Identify which cell holds the provided text, then report its (x, y) central coordinate. 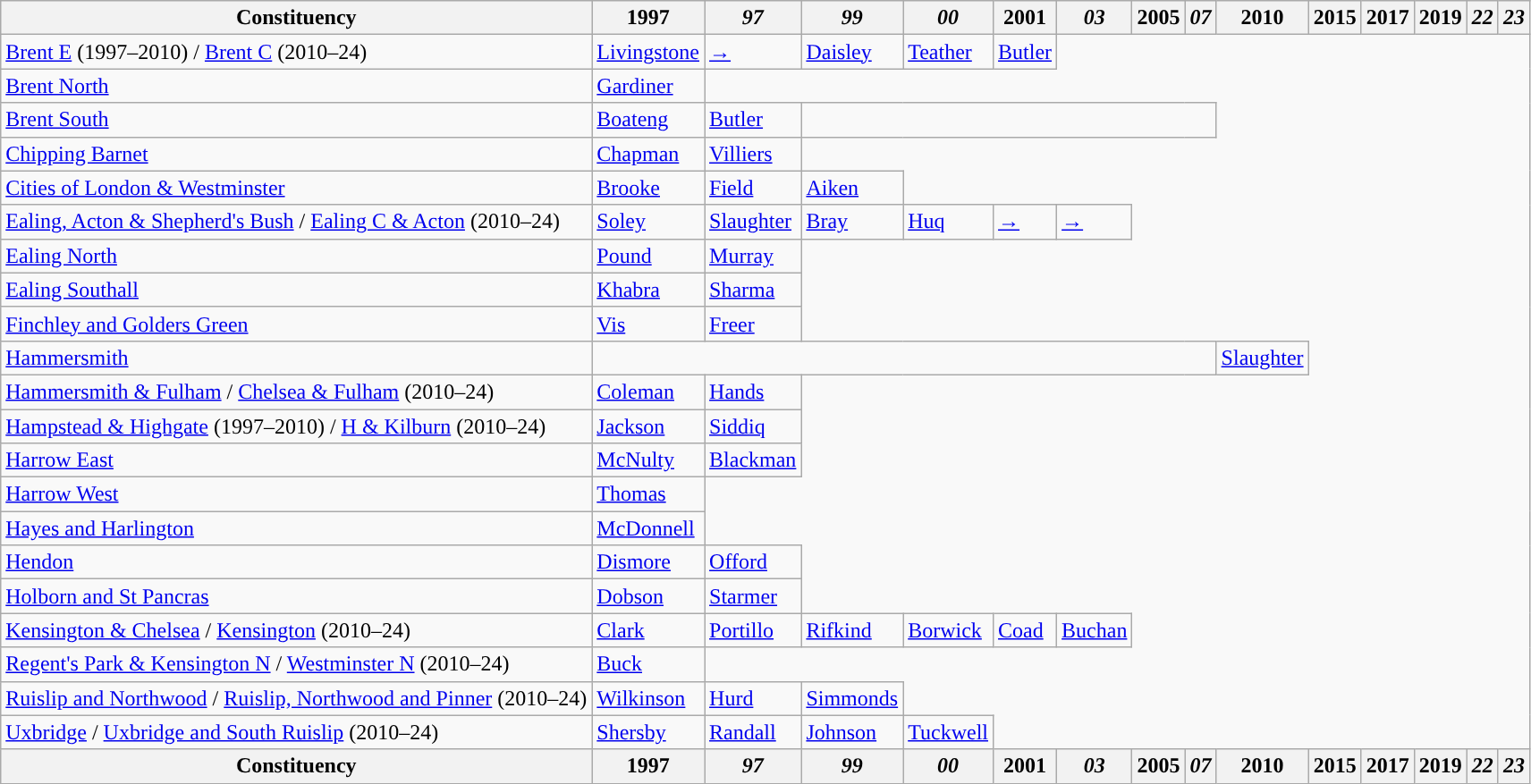
Buck (648, 664)
Livingstone (648, 52)
Borwick (948, 630)
Pound (648, 256)
Soley (648, 222)
Brooke (648, 188)
Chipping Barnet (297, 154)
Aiken (852, 188)
Gardiner (648, 86)
Harrow East (297, 460)
Teather (948, 52)
Brent North (297, 86)
Johnson (852, 732)
Wilkinson (648, 698)
Offord (753, 562)
Jackson (648, 426)
Randall (753, 732)
Rifkind (852, 630)
Holborn and St Pancras (297, 596)
Thomas (648, 494)
Vis (648, 324)
Ealing, Acton & Shepherd's Bush / Ealing C & Acton (2010–24) (297, 222)
Hurd (753, 698)
Hayes and Harlington (297, 528)
Ruislip and Northwood / Ruislip, Northwood and Pinner (2010–24) (297, 698)
Hampstead & Highgate (1997–2010) / H & Kilburn (2010–24) (297, 426)
Dismore (648, 562)
Finchley and Golders Green (297, 324)
Harrow West (297, 494)
Regent's Park & Kensington N / Westminster N (2010–24) (297, 664)
Dobson (648, 596)
Huq (948, 222)
Siddiq (753, 426)
Hands (753, 392)
Shersby (648, 732)
Freer (753, 324)
McDonnell (648, 528)
Field (753, 188)
Hammersmith & Fulham / Chelsea & Fulham (2010–24) (297, 392)
Clark (648, 630)
Hammersmith (297, 358)
Buchan (1095, 630)
Uxbridge / Uxbridge and South Ruislip (2010–24) (297, 732)
Cities of London & Westminster (297, 188)
Coleman (648, 392)
Kensington & Chelsea / Kensington (2010–24) (297, 630)
Ealing Southall (297, 290)
Villiers (753, 154)
Sharma (753, 290)
Coad (1025, 630)
Murray (753, 256)
McNulty (648, 460)
Tuckwell (948, 732)
Daisley (852, 52)
Boateng (648, 120)
Khabra (648, 290)
Chapman (648, 154)
Brent E (1997–2010) / Brent C (2010–24) (297, 52)
Simmonds (852, 698)
Hendon (297, 562)
Ealing North (297, 256)
Portillo (753, 630)
Blackman (753, 460)
Bray (852, 222)
Brent South (297, 120)
Starmer (753, 596)
